Return (X, Y) of the center of cell containing provided text 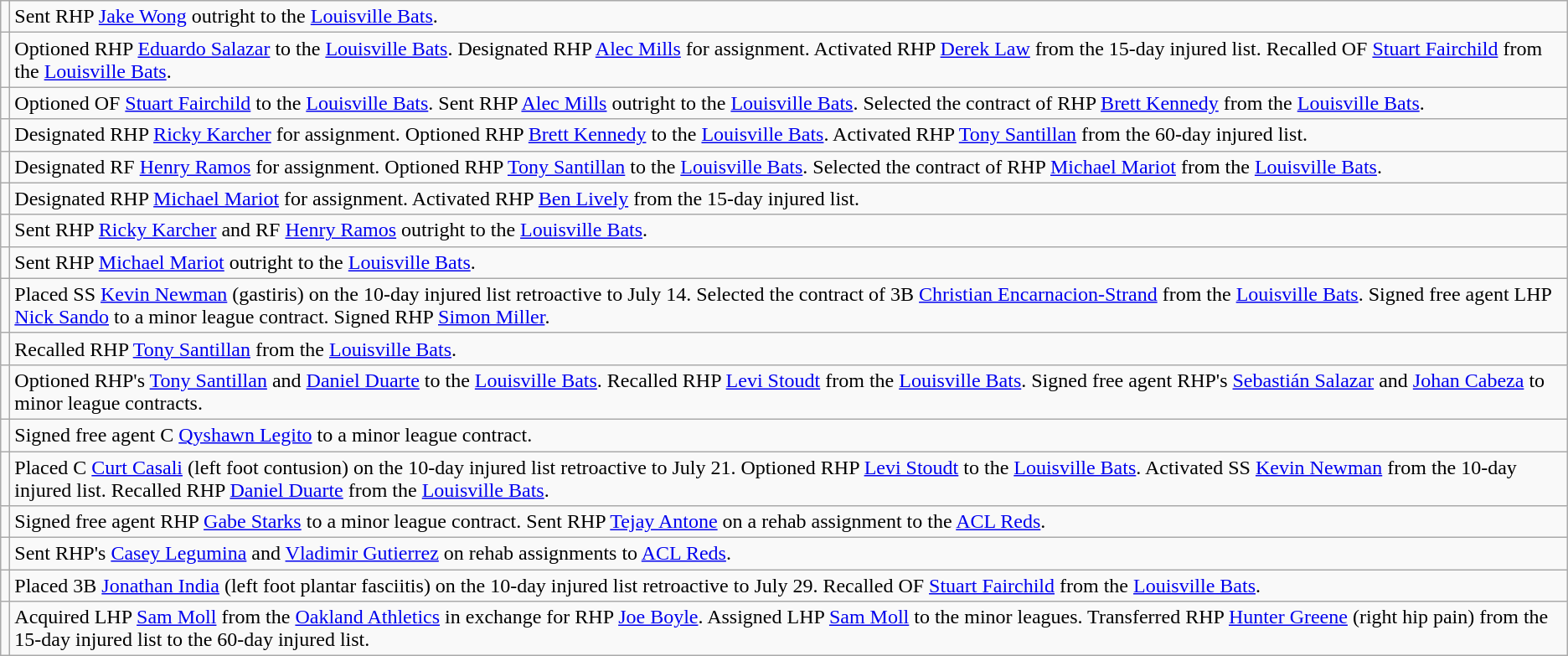
Sent RHP Jake Wong outright to the Louisville Bats. (789, 17)
Signed free agent RHP Gabe Starks to a minor league contract. Sent RHP Tejay Antone on a rehab assignment to the ACL Reds. (789, 522)
Sent RHP's Casey Legumina and Vladimir Gutierrez on rehab assignments to ACL Reds. (789, 554)
Sent RHP Michael Mariot outright to the Louisville Bats. (789, 262)
Designated RHP Michael Mariot for assignment. Activated RHP Ben Lively from the 15-day injured list. (789, 199)
Recalled RHP Tony Santillan from the Louisville Bats. (789, 349)
Sent RHP Ricky Karcher and RF Henry Ramos outright to the Louisville Bats. (789, 230)
Signed free agent C Qyshawn Legito to a minor league contract. (789, 435)
